Pinpoint the cell where the given text exists, returning its [x, y] midpoint coordinate. 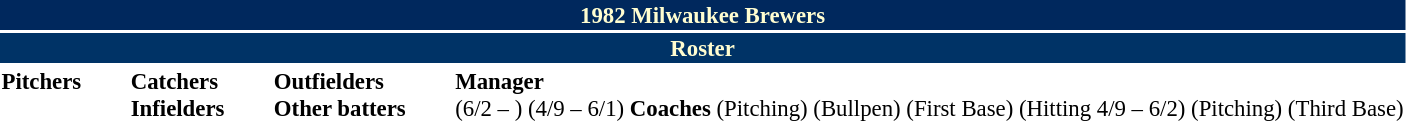
Roster [702, 48]
1982 Milwaukee Brewers [702, 15]
